For the text-containing cell, return its midpoint in (x, y) coordinate format. 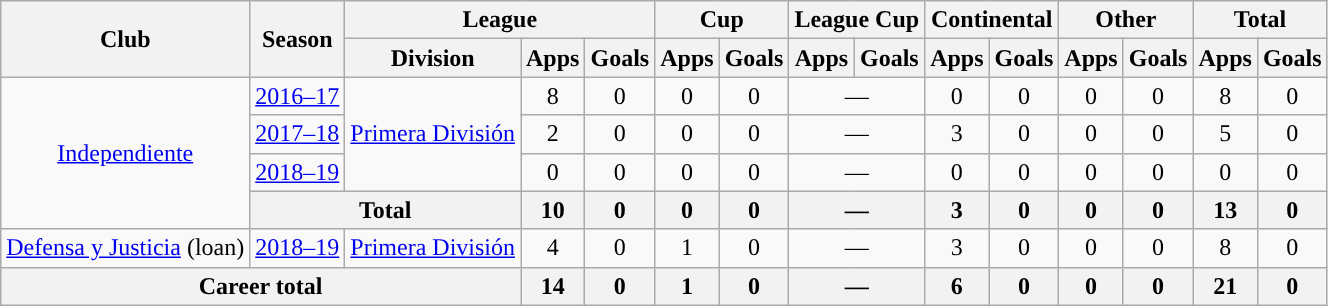
Continental (992, 20)
13 (1225, 210)
6 (957, 286)
Cup (722, 20)
2016–17 (298, 96)
14 (552, 286)
Defensa y Justicia (loan) (126, 248)
Club (126, 39)
2017–18 (298, 134)
10 (552, 210)
League (500, 20)
Career total (261, 286)
2 (552, 134)
Independiente (126, 153)
4 (552, 248)
Division (433, 58)
League Cup (857, 20)
Other (1126, 20)
Season (298, 39)
21 (1225, 286)
5 (1225, 134)
